Return the [x, y] coordinate for the center point of the cell that contains the specified text.  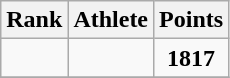
Points [192, 20]
Rank [34, 20]
Athlete [111, 20]
1817 [192, 58]
